Detect which cell encompasses the target text, then output its (x, y) center coordinate. 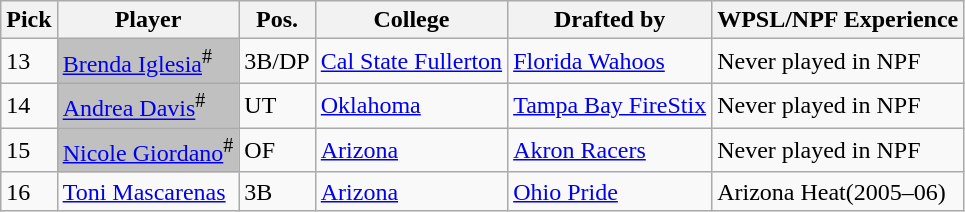
14 (29, 106)
Pick (29, 20)
Pos. (277, 20)
Cal State Fullerton (411, 62)
15 (29, 150)
Andrea Davis# (148, 106)
Player (148, 20)
Oklahoma (411, 106)
16 (29, 191)
3B (277, 191)
UT (277, 106)
WPSL/NPF Experience (838, 20)
13 (29, 62)
Toni Mascarenas (148, 191)
Ohio Pride (610, 191)
Nicole Giordano# (148, 150)
3B/DP (277, 62)
Brenda Iglesia# (148, 62)
College (411, 20)
Arizona Heat(2005–06) (838, 191)
OF (277, 150)
Akron Racers (610, 150)
Drafted by (610, 20)
Florida Wahoos (610, 62)
Tampa Bay FireStix (610, 106)
